Scan for the cell matching the given text and deliver its (x, y) coordinate at center. 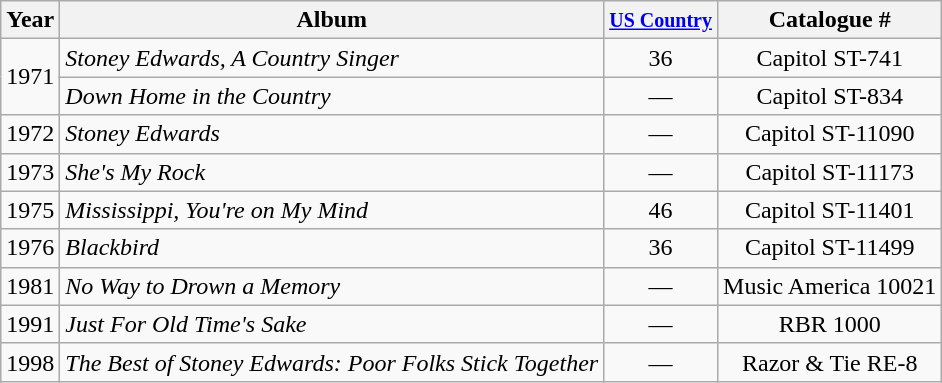
Capitol ST-11401 (830, 210)
1998 (30, 362)
1991 (30, 324)
Capitol ST-741 (830, 58)
1973 (30, 172)
Year (30, 20)
She's My Rock (332, 172)
RBR 1000 (830, 324)
Album (332, 20)
Music America 10021 (830, 286)
Just For Old Time's Sake (332, 324)
US Country (661, 20)
1976 (30, 248)
1971 (30, 77)
Catalogue # (830, 20)
Down Home in the Country (332, 96)
No Way to Drown a Memory (332, 286)
Blackbird (332, 248)
Capitol ST-11499 (830, 248)
1975 (30, 210)
1981 (30, 286)
46 (661, 210)
Mississippi, You're on My Mind (332, 210)
Stoney Edwards, A Country Singer (332, 58)
Capitol ST-11173 (830, 172)
1972 (30, 134)
Capitol ST-834 (830, 96)
Stoney Edwards (332, 134)
Capitol ST-11090 (830, 134)
The Best of Stoney Edwards: Poor Folks Stick Together (332, 362)
Razor & Tie RE-8 (830, 362)
